Search for the cell housing the specified text and yield its (x, y) center coordinate. 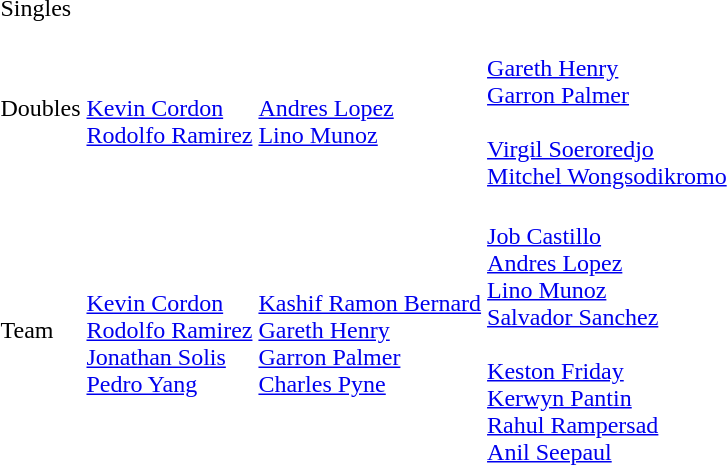
Kevin CordonRodolfo Ramirez (170, 108)
Andres LopezLino Munoz (370, 108)
